Search for the cell housing the specified text and yield its [X, Y] center coordinate. 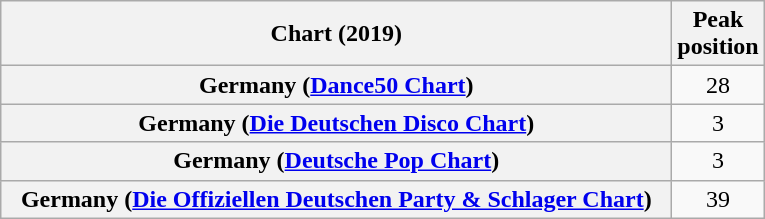
Germany (Dance50 Chart) [336, 85]
28 [718, 85]
39 [718, 199]
Germany (Die Offiziellen Deutschen Party & Schlager Chart) [336, 199]
Germany (Deutsche Pop Chart) [336, 161]
Chart (2019) [336, 34]
Peakposition [718, 34]
Germany (Die Deutschen Disco Chart) [336, 123]
